Capture the cell that displays the provided text and extract its (x, y) central coordinate. 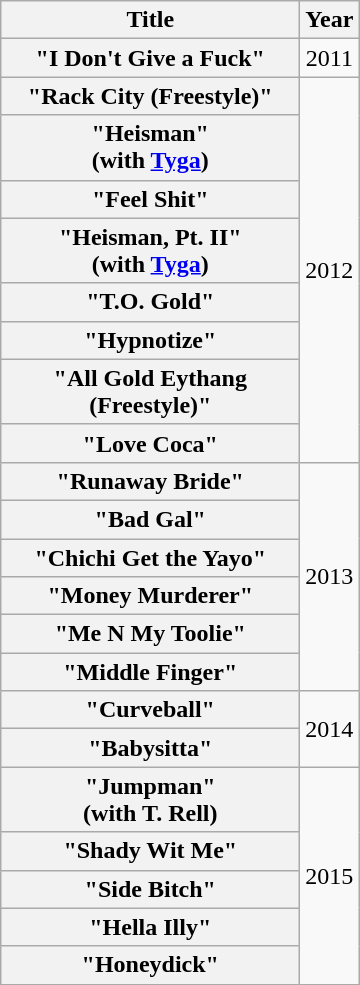
2012 (330, 270)
"Heisman, Pt. II"(with Tyga) (150, 250)
2013 (330, 576)
"Hypnotize" (150, 340)
"Money Murderer" (150, 596)
"Honeydick" (150, 965)
"T.O. Gold" (150, 302)
2014 (330, 729)
"Heisman"(with Tyga) (150, 148)
"Love Coca" (150, 443)
"Hella Illy" (150, 927)
"Jumpman"(with T. Rell) (150, 800)
"Side Bitch" (150, 889)
"Feel Shit" (150, 199)
"Babysitta" (150, 748)
"All Gold Eythang (Freestyle)" (150, 392)
"Me N My Toolie" (150, 634)
"Chichi Get the Yayo" (150, 557)
"Middle Finger" (150, 672)
"Shady Wit Me" (150, 851)
2011 (330, 58)
Year (330, 20)
"Runaway Bride" (150, 481)
Title (150, 20)
"I Don't Give a Fuck" (150, 58)
"Curveball" (150, 710)
2015 (330, 876)
"Rack City (Freestyle)" (150, 96)
"Bad Gal" (150, 519)
